Detect which cell encompasses the target text, then output its [x, y] center coordinate. 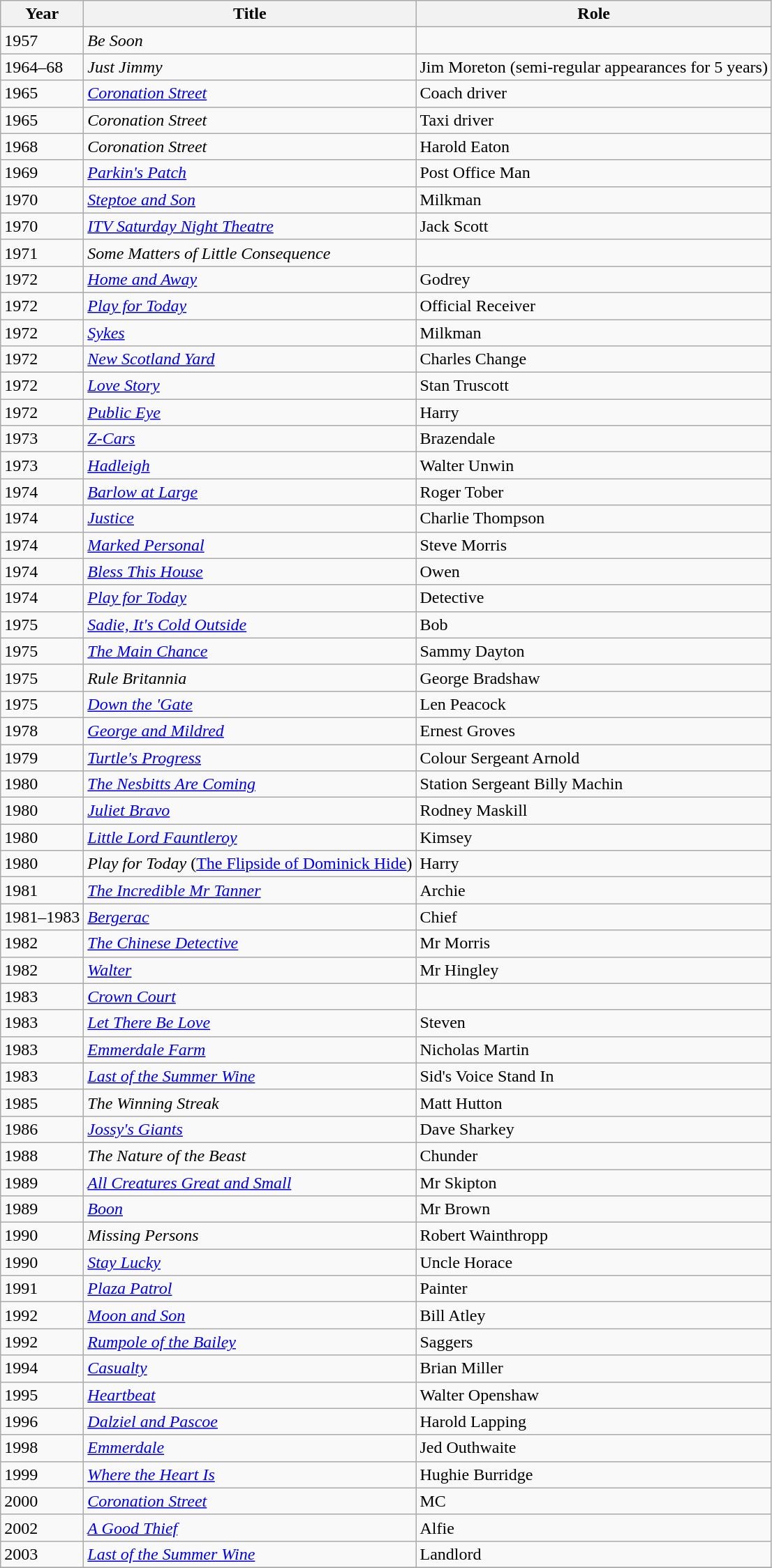
George and Mildred [250, 731]
Little Lord Fauntleroy [250, 837]
Chunder [594, 1156]
Official Receiver [594, 306]
Mr Morris [594, 943]
The Nature of the Beast [250, 1156]
Rumpole of the Bailey [250, 1342]
MC [594, 1501]
Public Eye [250, 412]
Bob [594, 625]
2002 [42, 1528]
1994 [42, 1368]
1964–68 [42, 67]
Plaza Patrol [250, 1289]
Marked Personal [250, 545]
Charles Change [594, 359]
1981–1983 [42, 917]
Title [250, 14]
Bergerac [250, 917]
Steven [594, 1023]
Rule Britannia [250, 678]
Rodney Maskill [594, 811]
Juliet Bravo [250, 811]
Taxi driver [594, 120]
Roger Tober [594, 492]
Post Office Man [594, 173]
1999 [42, 1474]
2000 [42, 1501]
Stay Lucky [250, 1262]
1998 [42, 1448]
Landlord [594, 1554]
New Scotland Yard [250, 359]
1995 [42, 1395]
Be Soon [250, 40]
Jed Outhwaite [594, 1448]
Jossy's Giants [250, 1129]
Ernest Groves [594, 731]
Nicholas Martin [594, 1050]
1991 [42, 1289]
Kimsey [594, 837]
Crown Court [250, 996]
Bless This House [250, 572]
1979 [42, 757]
Matt Hutton [594, 1103]
Sammy Dayton [594, 651]
Robert Wainthropp [594, 1236]
Year [42, 14]
Chief [594, 917]
Sid's Voice Stand In [594, 1076]
Mr Brown [594, 1209]
Emmerdale Farm [250, 1050]
All Creatures Great and Small [250, 1183]
Moon and Son [250, 1315]
Where the Heart Is [250, 1474]
1969 [42, 173]
1988 [42, 1156]
Z-Cars [250, 439]
Turtle's Progress [250, 757]
Walter [250, 970]
Brian Miller [594, 1368]
Role [594, 14]
A Good Thief [250, 1528]
Justice [250, 518]
The Incredible Mr Tanner [250, 890]
George Bradshaw [594, 678]
1986 [42, 1129]
Parkin's Patch [250, 173]
Painter [594, 1289]
Bill Atley [594, 1315]
Godrey [594, 279]
Play for Today (The Flipside of Dominick Hide) [250, 864]
1981 [42, 890]
Emmerdale [250, 1448]
Home and Away [250, 279]
Steptoe and Son [250, 200]
Heartbeat [250, 1395]
The Nesbitts Are Coming [250, 784]
1985 [42, 1103]
Archie [594, 890]
Harold Lapping [594, 1421]
2003 [42, 1554]
Jim Moreton (semi-regular appearances for 5 years) [594, 67]
Missing Persons [250, 1236]
Colour Sergeant Arnold [594, 757]
Hadleigh [250, 465]
Barlow at Large [250, 492]
ITV Saturday Night Theatre [250, 226]
The Winning Streak [250, 1103]
Mr Hingley [594, 970]
The Chinese Detective [250, 943]
Mr Skipton [594, 1183]
Let There Be Love [250, 1023]
1971 [42, 253]
Hughie Burridge [594, 1474]
Sadie, It's Cold Outside [250, 625]
Alfie [594, 1528]
1978 [42, 731]
Some Matters of Little Consequence [250, 253]
Harold Eaton [594, 147]
Casualty [250, 1368]
Walter Openshaw [594, 1395]
Saggers [594, 1342]
The Main Chance [250, 651]
1968 [42, 147]
Walter Unwin [594, 465]
Coach driver [594, 94]
Jack Scott [594, 226]
Steve Morris [594, 545]
Uncle Horace [594, 1262]
Station Sergeant Billy Machin [594, 784]
1996 [42, 1421]
Down the 'Gate [250, 704]
1957 [42, 40]
Owen [594, 572]
Just Jimmy [250, 67]
Detective [594, 598]
Boon [250, 1209]
Brazendale [594, 439]
Love Story [250, 386]
Dave Sharkey [594, 1129]
Stan Truscott [594, 386]
Charlie Thompson [594, 518]
Len Peacock [594, 704]
Sykes [250, 333]
Dalziel and Pascoe [250, 1421]
